Locate the cell with the specified text and output its [x, y] center coordinate. 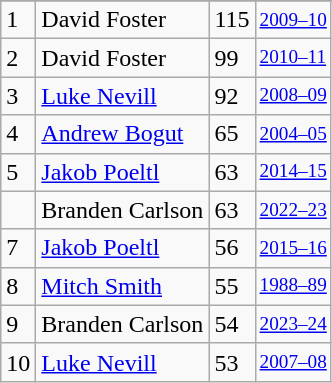
2 [18, 58]
2023–24 [293, 324]
55 [232, 286]
2014–15 [293, 172]
2010–11 [293, 58]
54 [232, 324]
2004–05 [293, 134]
4 [18, 134]
Andrew Bogut [122, 134]
2009–10 [293, 20]
56 [232, 248]
2015–16 [293, 248]
115 [232, 20]
1988–89 [293, 286]
53 [232, 362]
Mitch Smith [122, 286]
9 [18, 324]
2022–23 [293, 210]
2008–09 [293, 96]
65 [232, 134]
99 [232, 58]
7 [18, 248]
10 [18, 362]
2007–08 [293, 362]
8 [18, 286]
5 [18, 172]
3 [18, 96]
92 [232, 96]
1 [18, 20]
